Determine the (X, Y) coordinate at the center of the cell enclosing the given text.  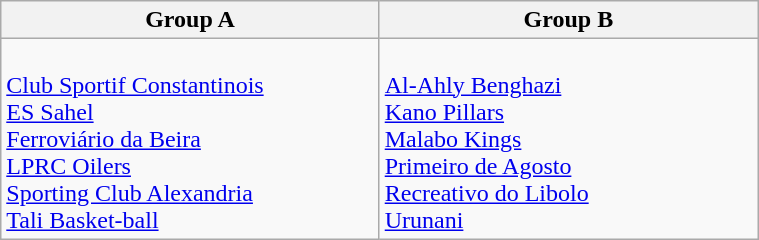
Club Sportif Constantinois ES Sahel Ferroviário da Beira LPRC Oilers Sporting Club Alexandria Tali Basket-ball (190, 139)
Al-Ahly Benghazi Kano Pillars Malabo Kings Primeiro de Agosto Recreativo do Libolo Urunani (568, 139)
Group B (568, 20)
Group A (190, 20)
